Find where the given text appears and provide that cell's center as [x, y] coordinate. 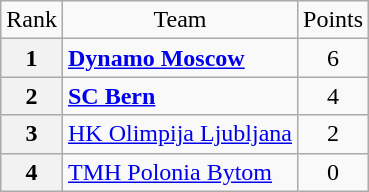
Team [180, 20]
0 [334, 172]
SC Bern [180, 96]
Points [334, 20]
1 [32, 58]
HK Olimpija Ljubljana [180, 134]
TMH Polonia Bytom [180, 172]
Rank [32, 20]
Dynamo Moscow [180, 58]
6 [334, 58]
3 [32, 134]
